Extract the (x, y) coordinate from the center of the cell holding the provided text.  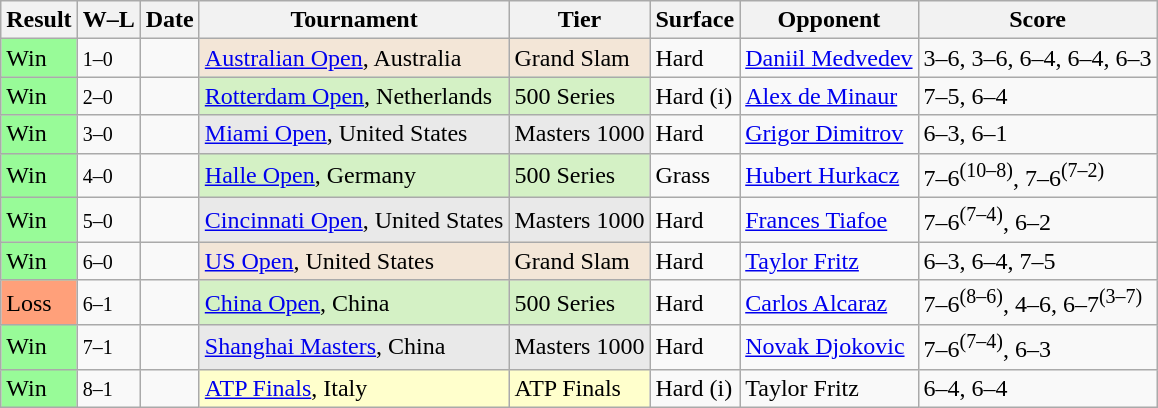
7–5, 6–4 (1038, 96)
3–0 (108, 134)
Score (1038, 20)
7–6(7–4), 6–2 (1038, 220)
Alex de Minaur (829, 96)
Tier (580, 20)
Daniil Medvedev (829, 58)
Novak Djokovic (829, 348)
Opponent (829, 20)
Australian Open, Australia (354, 58)
Result (39, 20)
7–6(7–4), 6–3 (1038, 348)
8–1 (108, 388)
6–0 (108, 261)
ATP Finals (580, 388)
Grass (695, 176)
7–6(10–8), 7–6(7–2) (1038, 176)
Tournament (354, 20)
Frances Tiafoe (829, 220)
Grigor Dimitrov (829, 134)
7–6(8–6), 4–6, 6–7(3–7) (1038, 302)
Cincinnati Open, United States (354, 220)
Date (170, 20)
Rotterdam Open, Netherlands (354, 96)
1–0 (108, 58)
3–6, 3–6, 6–4, 6–4, 6–3 (1038, 58)
Surface (695, 20)
Halle Open, Germany (354, 176)
W–L (108, 20)
6–1 (108, 302)
Hubert Hurkacz (829, 176)
4–0 (108, 176)
7–1 (108, 348)
5–0 (108, 220)
Carlos Alcaraz (829, 302)
US Open, United States (354, 261)
China Open, China (354, 302)
2–0 (108, 96)
Loss (39, 302)
ATP Finals, Italy (354, 388)
6–3, 6–1 (1038, 134)
Shanghai Masters, China (354, 348)
6–4, 6–4 (1038, 388)
Miami Open, United States (354, 134)
6–3, 6–4, 7–5 (1038, 261)
